From the cell containing the given text, extract its center point as [X, Y] coordinate. 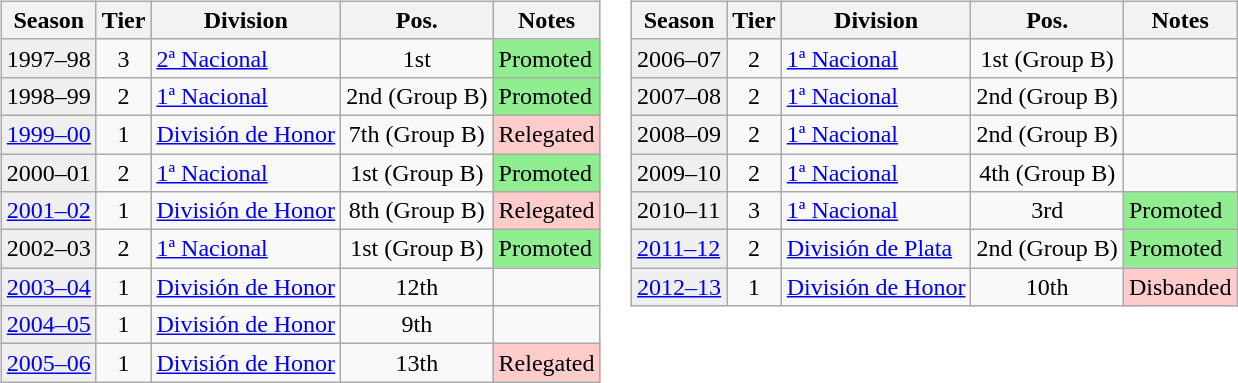
2006–07 [680, 58]
Disbanded [1180, 287]
2000–01 [48, 173]
2ª Nacional [246, 58]
2003–04 [48, 287]
2008–09 [680, 134]
2009–10 [680, 173]
2001–02 [48, 211]
2011–12 [680, 249]
2004–05 [48, 325]
4th (Group B) [1047, 173]
8th (Group B) [417, 211]
1997–98 [48, 58]
2007–08 [680, 96]
13th [417, 363]
3rd [1047, 211]
1999–00 [48, 134]
10th [1047, 287]
1st [417, 58]
2002–03 [48, 249]
7th (Group B) [417, 134]
2005–06 [48, 363]
1998–99 [48, 96]
12th [417, 287]
División de Plata [876, 249]
9th [417, 325]
2010–11 [680, 211]
2012–13 [680, 287]
